Search for the cell housing the specified text and yield its (x, y) center coordinate. 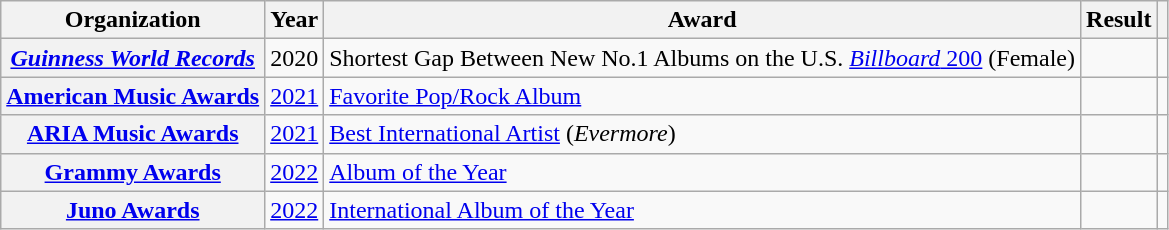
2020 (294, 58)
Guinness World Records (133, 58)
Shortest Gap Between New No.1 Albums on the U.S. Billboard 200 (Female) (702, 58)
Organization (133, 20)
Album of the Year (702, 172)
Favorite Pop/Rock Album (702, 96)
Award (702, 20)
ARIA Music Awards (133, 134)
Juno Awards (133, 210)
International Album of the Year (702, 210)
Best International Artist (Evermore) (702, 134)
Year (294, 20)
Result (1119, 20)
Grammy Awards (133, 172)
American Music Awards (133, 96)
